Return [X, Y] of the center of cell containing provided text 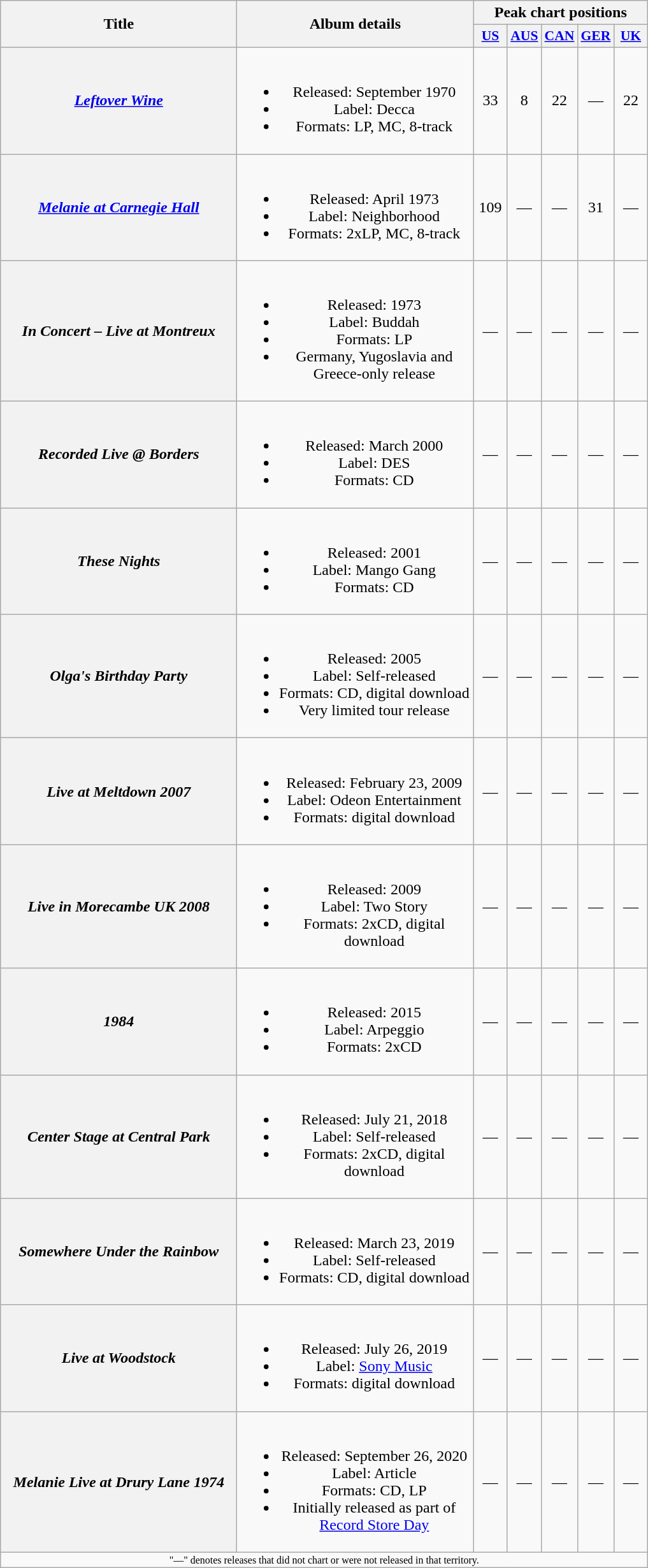
Leftover Wine [119, 101]
Released: 2001Label: Mango GangFormats: CD [356, 561]
Somewhere Under the Rainbow [119, 1252]
Center Stage at Central Park [119, 1136]
1984 [119, 1021]
Recorded Live @ Borders [119, 455]
Released: 2005Label: Self-releasedFormats: CD, digital downloadVery limited tour release [356, 676]
Melanie at Carnegie Hall [119, 208]
Melanie Live at Drury Lane 1974 [119, 1481]
Released: July 21, 2018Label: Self-releasedFormats: 2xCD, digital download [356, 1136]
Released: April 1973Label: NeighborhoodFormats: 2xLP, MC, 8-track [356, 208]
31 [595, 208]
Peak chart positions [561, 13]
Olga's Birthday Party [119, 676]
Album details [356, 24]
Released: 2009Label: Two StoryFormats: 2xCD, digital download [356, 906]
Live in Morecambe UK 2008 [119, 906]
GER [595, 36]
Live at Meltdown 2007 [119, 792]
Title [119, 24]
US [491, 36]
These Nights [119, 561]
Released: 1973Label: BuddahFormats: LPGermany, Yugoslavia and Greece-only release [356, 331]
Released: September 1970Label: DeccaFormats: LP, MC, 8-track [356, 101]
Released: 2015Label: ArpeggioFormats: 2xCD [356, 1021]
"—" denotes releases that did not chart or were not released in that territory. [324, 1560]
Live at Woodstock [119, 1358]
CAN [559, 36]
Released: March 2000Label: DESFormats: CD [356, 455]
In Concert – Live at Montreux [119, 331]
Released: September 26, 2020Label: ArticleFormats: CD, LPInitially released as part of Record Store Day [356, 1481]
Released: March 23, 2019Label: Self-releasedFormats: CD, digital download [356, 1252]
109 [491, 208]
8 [524, 101]
AUS [524, 36]
UK [631, 36]
Released: February 23, 2009Label: Odeon EntertainmentFormats: digital download [356, 792]
Released: July 26, 2019Label: Sony MusicFormats: digital download [356, 1358]
33 [491, 101]
